Return the (x, y) coordinate for the center point of the cell that contains the specified text.  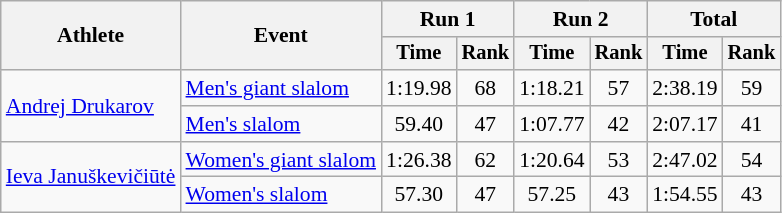
2:07.17 (684, 124)
57.25 (552, 195)
1:54.55 (684, 195)
62 (486, 160)
Men's giant slalom (282, 88)
59.40 (418, 124)
Athlete (91, 36)
1:07.77 (552, 124)
57 (619, 88)
41 (752, 124)
Ieva Januškevičiūtė (91, 178)
42 (619, 124)
Andrej Drukarov (91, 106)
Men's slalom (282, 124)
Total (714, 19)
1:20.64 (552, 160)
Women's giant slalom (282, 160)
1:26.38 (418, 160)
54 (752, 160)
Run 2 (580, 19)
Women's slalom (282, 195)
2:38.19 (684, 88)
57.30 (418, 195)
68 (486, 88)
1:19.98 (418, 88)
1:18.21 (552, 88)
Run 1 (448, 19)
53 (619, 160)
59 (752, 88)
Event (282, 36)
2:47.02 (684, 160)
